Identify which cell holds the provided text, then report its (X, Y) central coordinate. 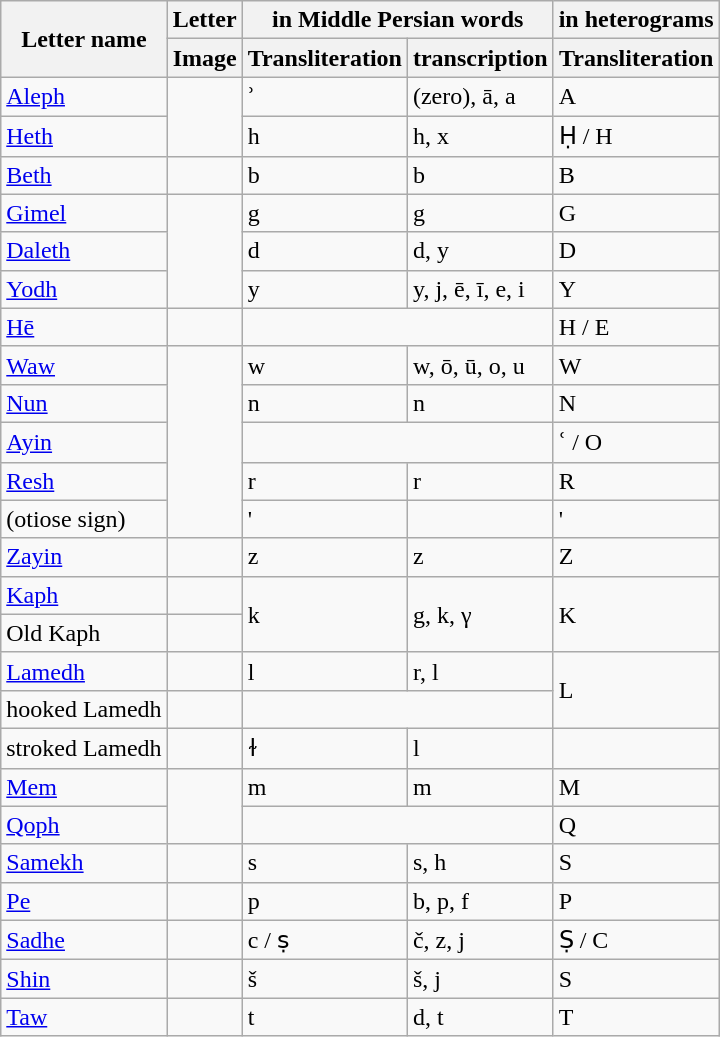
ɫ (324, 748)
Image (204, 58)
Y (636, 289)
Gimel (84, 213)
Kaph (84, 595)
č, z, j (480, 940)
s (324, 863)
Heth (84, 136)
Daleth (84, 251)
Letter name (84, 39)
Q (636, 825)
t (324, 1017)
R (636, 481)
Ṣ / C (636, 940)
Mem (84, 787)
b, p, f (480, 901)
N (636, 403)
A (636, 97)
Pe (84, 901)
W (636, 365)
transcription (480, 58)
p (324, 901)
Waw (84, 365)
(zero), ā, a (480, 97)
h (324, 136)
Aleph (84, 97)
D (636, 251)
g, k, γ (480, 614)
in heterograms (636, 20)
Yodh (84, 289)
Resh (84, 481)
ʾ (324, 97)
y, j, ē, ī, e, i (480, 289)
h, x (480, 136)
hooked Lamedh (84, 709)
G (636, 213)
w, ō, ū, o, u (480, 365)
Old Kaph (84, 633)
s, h (480, 863)
Z (636, 557)
k (324, 614)
Taw (84, 1017)
y (324, 289)
Ayin (84, 442)
c / ṣ (324, 940)
stroked Lamedh (84, 748)
Nun (84, 403)
Samekh (84, 863)
B (636, 175)
K (636, 614)
Sadhe (84, 940)
Ḥ / H (636, 136)
Qoph (84, 825)
Shin (84, 979)
Hē (84, 327)
in Middle Persian words (398, 20)
H / E (636, 327)
š, j (480, 979)
Beth (84, 175)
ʿ / O (636, 442)
d, y (480, 251)
Lamedh (84, 671)
L (636, 690)
Letter (204, 20)
P (636, 901)
(otiose sign) (84, 519)
d (324, 251)
w (324, 365)
d, t (480, 1017)
T (636, 1017)
r, l (480, 671)
Zayin (84, 557)
š (324, 979)
M (636, 787)
